Detect which cell encompasses the target text, then output its [X, Y] center coordinate. 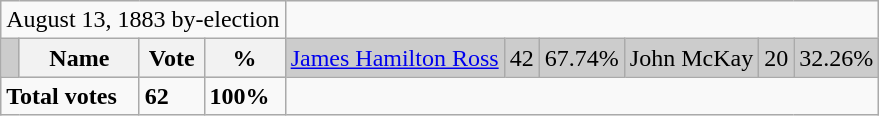
20 [776, 58]
% [244, 58]
Vote [172, 58]
Name [79, 58]
32.26% [836, 58]
100% [244, 96]
James Hamilton Ross [394, 58]
42 [522, 58]
August 13, 1883 by-election [143, 20]
John McKay [691, 58]
62 [172, 96]
Total votes [70, 96]
67.74% [582, 58]
